Provide the (x, y) coordinate of the cell's center where the given text is located.  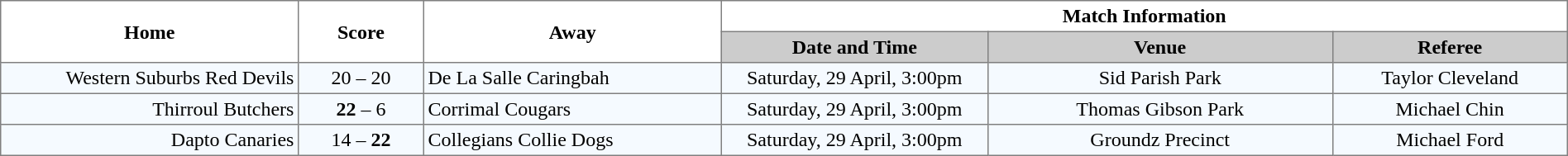
Thomas Gibson Park (1159, 109)
Referee (1450, 47)
20 – 20 (361, 78)
Collegians Collie Dogs (572, 140)
Home (150, 31)
Venue (1159, 47)
14 – 22 (361, 140)
Away (572, 31)
Score (361, 31)
Dapto Canaries (150, 140)
Taylor Cleveland (1450, 78)
Corrimal Cougars (572, 109)
22 – 6 (361, 109)
Date and Time (854, 47)
Thirroul Butchers (150, 109)
Western Suburbs Red Devils (150, 78)
Michael Chin (1450, 109)
Michael Ford (1450, 140)
Sid Parish Park (1159, 78)
De La Salle Caringbah (572, 78)
Groundz Precinct (1159, 140)
Match Information (1145, 17)
